For the text-containing cell, return its midpoint in [X, Y] coordinate format. 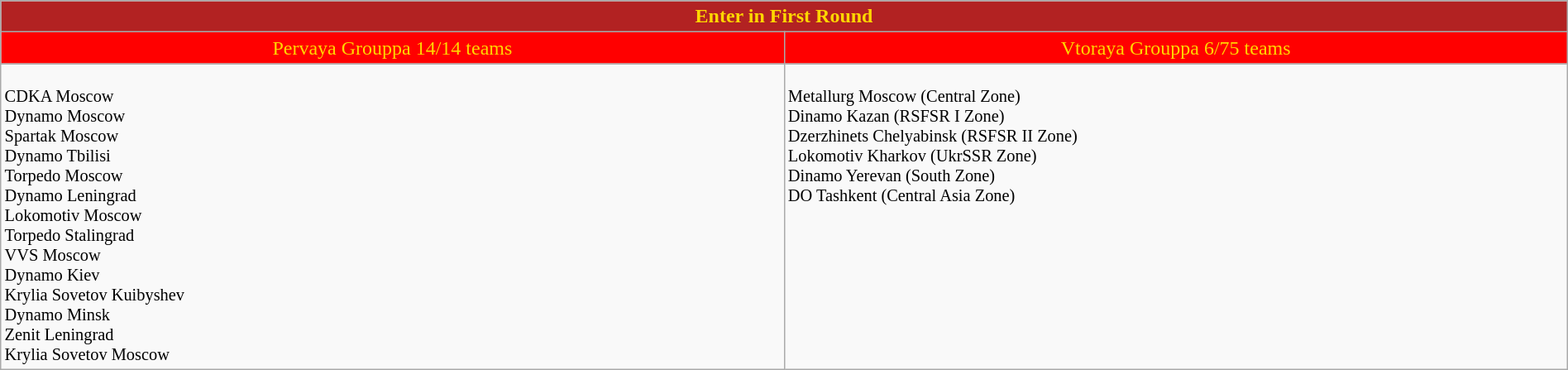
Vtoraya Grouppa 6/75 teams [1176, 48]
Pervaya Grouppa 14/14 teams [392, 48]
Enter in First Round [784, 17]
